Search for the cell housing the specified text and yield its [x, y] center coordinate. 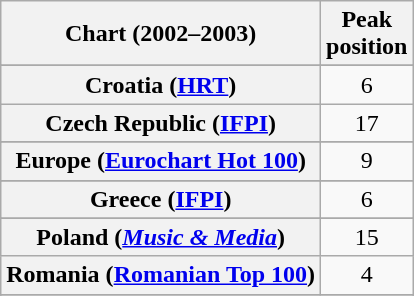
Croatia (HRT) [161, 85]
Peakposition [367, 34]
Poland (Music & Media) [161, 237]
Romania (Romanian Top 100) [161, 275]
4 [367, 275]
Czech Republic (IFPI) [161, 123]
17 [367, 123]
Chart (2002–2003) [161, 34]
Greece (IFPI) [161, 199]
9 [367, 161]
15 [367, 237]
Europe (Eurochart Hot 100) [161, 161]
